Output the [x, y] coordinate of the center of the cell containing the given text.  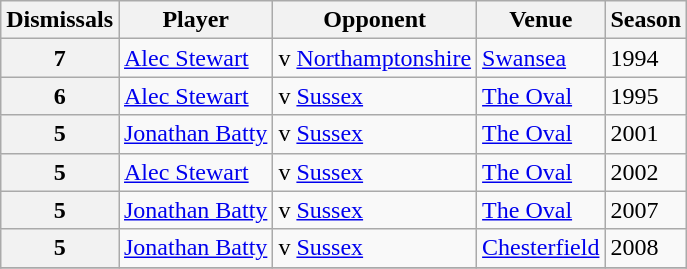
1994 [646, 58]
2008 [646, 248]
Swansea [541, 58]
Player [195, 20]
Dismissals [60, 20]
2001 [646, 134]
2007 [646, 210]
2002 [646, 172]
Season [646, 20]
6 [60, 96]
Opponent [375, 20]
v Northamptonshire [375, 58]
Venue [541, 20]
1995 [646, 96]
7 [60, 58]
Chesterfield [541, 248]
